Find where the given text appears and provide that cell's center as [x, y] coordinate. 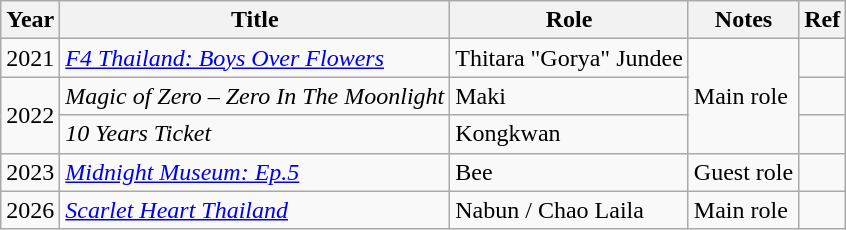
10 Years Ticket [255, 134]
2026 [30, 210]
Kongkwan [570, 134]
Notes [743, 20]
2023 [30, 172]
Scarlet Heart Thailand [255, 210]
Year [30, 20]
2022 [30, 115]
Thitara "Gorya" Jundee [570, 58]
Guest role [743, 172]
Role [570, 20]
Magic of Zero – Zero In The Moonlight [255, 96]
Bee [570, 172]
Nabun / Chao Laila [570, 210]
Maki [570, 96]
2021 [30, 58]
Ref [822, 20]
F4 Thailand: Boys Over Flowers [255, 58]
Title [255, 20]
Midnight Museum: Ep.5 [255, 172]
